Provide the (x, y) coordinate of the cell's center where the given text is located.  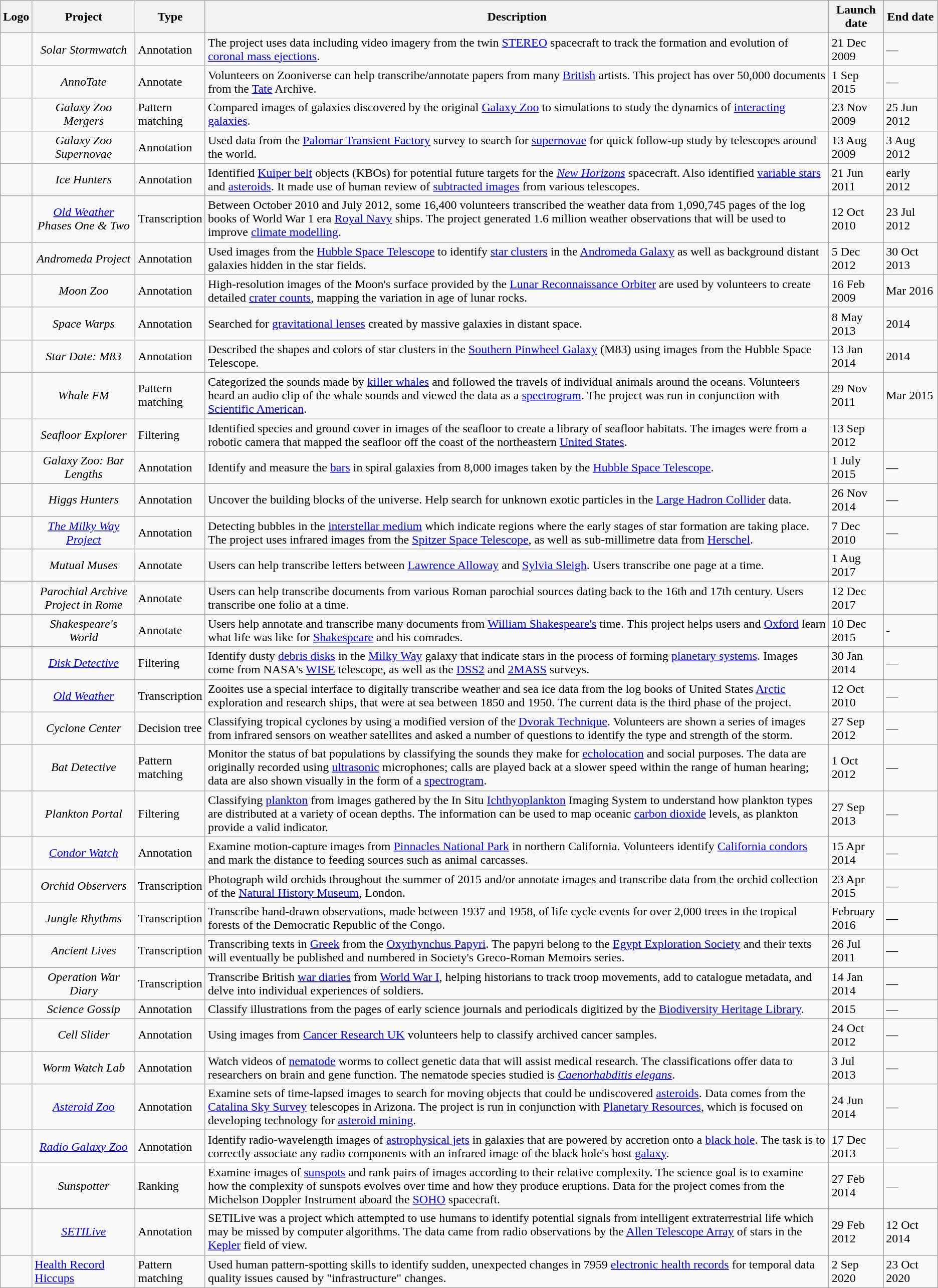
Using images from Cancer Research UK volunteers help to classify archived cancer samples. (517, 1035)
The Milky Way Project (84, 533)
Condor Watch (84, 853)
Worm Watch Lab (84, 1068)
AnnoTate (84, 82)
Used data from the Palomar Transient Factory survey to search for supernovae for quick follow-up study by telescopes around the world. (517, 147)
14 Jan 2014 (856, 983)
Users can help transcribe letters between Lawrence Alloway and Sylvia Sleigh. Users transcribe one page at a time. (517, 565)
early 2012 (911, 179)
Galaxy Zoo: Bar Lengths (84, 468)
Galaxy Zoo Mergers (84, 114)
Identify and measure the bars in spiral galaxies from 8,000 images taken by the Hubble Space Telescope. (517, 468)
Star Date: M83 (84, 356)
27 Sep 2013 (856, 814)
Type (170, 17)
Classify illustrations from the pages of early science journals and periodicals digitized by the Biodiversity Heritage Library. (517, 1009)
12 Dec 2017 (856, 598)
1 Sep 2015 (856, 82)
February 2016 (856, 918)
5 Dec 2012 (856, 259)
Compared images of galaxies discovered by the original Galaxy Zoo to simulations to study the dynamics of interacting galaxies. (517, 114)
1 Oct 2012 (856, 767)
Sunspotter (84, 1186)
3 Jul 2013 (856, 1068)
Uncover the building blocks of the universe. Help search for unknown exotic particles in the Large Hadron Collider data. (517, 500)
Space Warps (84, 324)
16 Feb 2009 (856, 291)
Parochial Archive Project in Rome (84, 598)
Disk Detective (84, 663)
21 Jun 2011 (856, 179)
2015 (856, 1009)
13 Jan 2014 (856, 356)
27 Sep 2012 (856, 728)
1 July 2015 (856, 468)
Mar 2016 (911, 291)
25 Jun 2012 (911, 114)
Decision tree (170, 728)
Orchid Observers (84, 886)
24 Oct 2012 (856, 1035)
8 May 2013 (856, 324)
Launch date (856, 17)
10 Dec 2015 (856, 630)
Galaxy Zoo Supernovae (84, 147)
Cell Slider (84, 1035)
Ranking (170, 1186)
Moon Zoo (84, 291)
3 Aug 2012 (911, 147)
- (911, 630)
17 Dec 2013 (856, 1146)
13 Sep 2012 (856, 435)
29 Nov 2011 (856, 395)
26 Nov 2014 (856, 500)
Radio Galaxy Zoo (84, 1146)
Health Record Hiccups (84, 1271)
End date (911, 17)
27 Feb 2014 (856, 1186)
26 Jul 2011 (856, 951)
30 Jan 2014 (856, 663)
23 Nov 2009 (856, 114)
Shakespeare's World (84, 630)
Solar Stormwatch (84, 49)
SETILive (84, 1232)
The project uses data including video imagery from the twin STEREO spacecraft to track the formation and evolution of coronal mass ejections. (517, 49)
Description (517, 17)
Logo (16, 17)
Science Gossip (84, 1009)
Higgs Hunters (84, 500)
13 Aug 2009 (856, 147)
Seafloor Explorer (84, 435)
Old Weather Phases One & Two (84, 219)
2 Sep 2020 (856, 1271)
Project (84, 17)
Operation War Diary (84, 983)
Described the shapes and colors of star clusters in the Southern Pinwheel Galaxy (M83) using images from the Hubble Space Telescope. (517, 356)
12 Oct 2014 (911, 1232)
7 Dec 2010 (856, 533)
Ice Hunters (84, 179)
1 Aug 2017 (856, 565)
Bat Detective (84, 767)
Asteroid Zoo (84, 1107)
30 Oct 2013 (911, 259)
Old Weather (84, 695)
15 Apr 2014 (856, 853)
29 Feb 2012 (856, 1232)
Ancient Lives (84, 951)
Andromeda Project (84, 259)
24 Jun 2014 (856, 1107)
Plankton Portal (84, 814)
Cyclone Center (84, 728)
Searched for gravitational lenses created by massive galaxies in distant space. (517, 324)
Mar 2015 (911, 395)
23 Oct 2020 (911, 1271)
Jungle Rhythms (84, 918)
21 Dec 2009 (856, 49)
23 Jul 2012 (911, 219)
Whale FM (84, 395)
Mutual Muses (84, 565)
Volunteers on Zooniverse can help transcribe/annotate papers from many British artists. This project has over 50,000 documents from the Tate Archive. (517, 82)
23 Apr 2015 (856, 886)
